Detect which cell encompasses the target text, then output its [x, y] center coordinate. 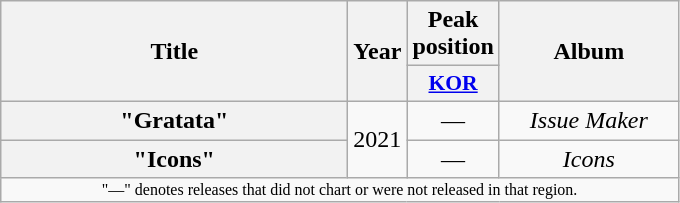
"Icons" [174, 159]
Album [588, 52]
Peak position [453, 34]
Issue Maker [588, 120]
KOR [453, 84]
"—" denotes releases that did not chart or were not released in that region. [340, 190]
Icons [588, 159]
2021 [378, 139]
"Gratata" [174, 120]
Year [378, 52]
Title [174, 52]
